For the text-containing cell, return its midpoint in [X, Y] coordinate format. 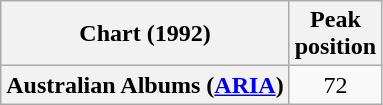
Peakposition [335, 34]
Chart (1992) [145, 34]
72 [335, 85]
Australian Albums (ARIA) [145, 85]
